Capture the cell that displays the provided text and extract its (X, Y) central coordinate. 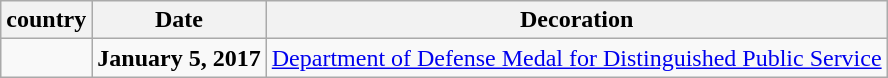
Date (179, 20)
Decoration (576, 20)
January 5, 2017 (179, 58)
country (46, 20)
Department of Defense Medal for Distinguished Public Service (576, 58)
